Output the (x, y) coordinate of the center of the cell containing the given text.  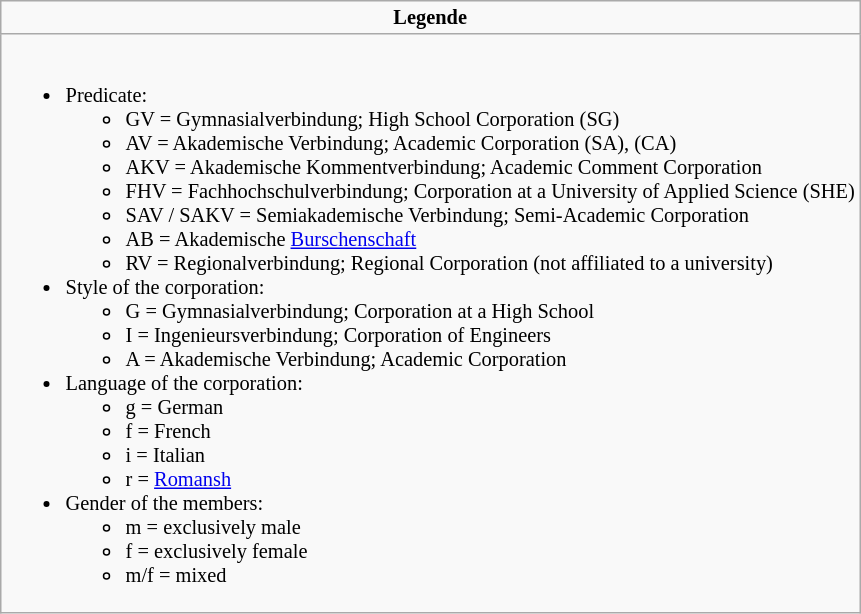
Legende (430, 17)
